Find where the given text appears and provide that cell's center as [X, Y] coordinate. 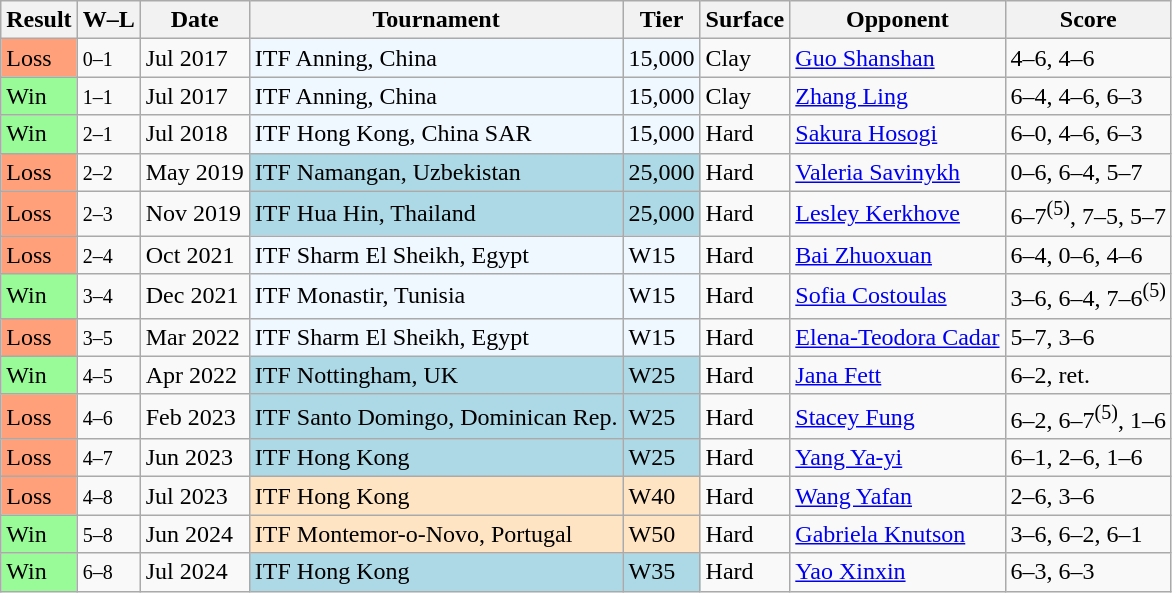
4–7 [108, 458]
Dec 2021 [194, 296]
Apr 2022 [194, 375]
Feb 2023 [194, 416]
6–4, 0–6, 4–6 [1088, 255]
Nov 2019 [194, 214]
6–2, 6–7(5), 1–6 [1088, 416]
4–6 [108, 416]
3–6, 6–2, 6–1 [1088, 534]
5–8 [108, 534]
W50 [662, 534]
Gabriela Knutson [898, 534]
Jul 2018 [194, 134]
3–6, 6–4, 7–6(5) [1088, 296]
0–1 [108, 58]
Result [39, 20]
6–1, 2–6, 1–6 [1088, 458]
0–6, 6–4, 5–7 [1088, 172]
Surface [745, 20]
ITF Namangan, Uzbekistan [436, 172]
W40 [662, 496]
Zhang Ling [898, 96]
Score [1088, 20]
1–1 [108, 96]
ITF Santo Domingo, Dominican Rep. [436, 416]
Jun 2024 [194, 534]
ITF Nottingham, UK [436, 375]
Date [194, 20]
6–4, 4–6, 6–3 [1088, 96]
5–7, 3–6 [1088, 337]
ITF Monastir, Tunisia [436, 296]
Tier [662, 20]
Yang Ya-yi [898, 458]
3–5 [108, 337]
2–6, 3–6 [1088, 496]
Sakura Hosogi [898, 134]
4–5 [108, 375]
2–3 [108, 214]
Tournament [436, 20]
Jana Fett [898, 375]
W–L [108, 20]
ITF Montemor-o-Novo, Portugal [436, 534]
W35 [662, 572]
Valeria Savinykh [898, 172]
Mar 2022 [194, 337]
Opponent [898, 20]
ITF Hong Kong, China SAR [436, 134]
3–4 [108, 296]
Jul 2024 [194, 572]
6–8 [108, 572]
Yao Xinxin [898, 572]
6–3, 6–3 [1088, 572]
6–7(5), 7–5, 5–7 [1088, 214]
4–8 [108, 496]
Jul 2023 [194, 496]
6–2, ret. [1088, 375]
Jun 2023 [194, 458]
6–0, 4–6, 6–3 [1088, 134]
Stacey Fung [898, 416]
Elena-Teodora Cadar [898, 337]
Lesley Kerkhove [898, 214]
2–4 [108, 255]
Oct 2021 [194, 255]
4–6, 4–6 [1088, 58]
Guo Shanshan [898, 58]
ITF Hua Hin, Thailand [436, 214]
2–2 [108, 172]
Sofia Costoulas [898, 296]
Wang Yafan [898, 496]
Bai Zhuoxuan [898, 255]
2–1 [108, 134]
May 2019 [194, 172]
